Scan for the cell matching the given text and deliver its [x, y] coordinate at center. 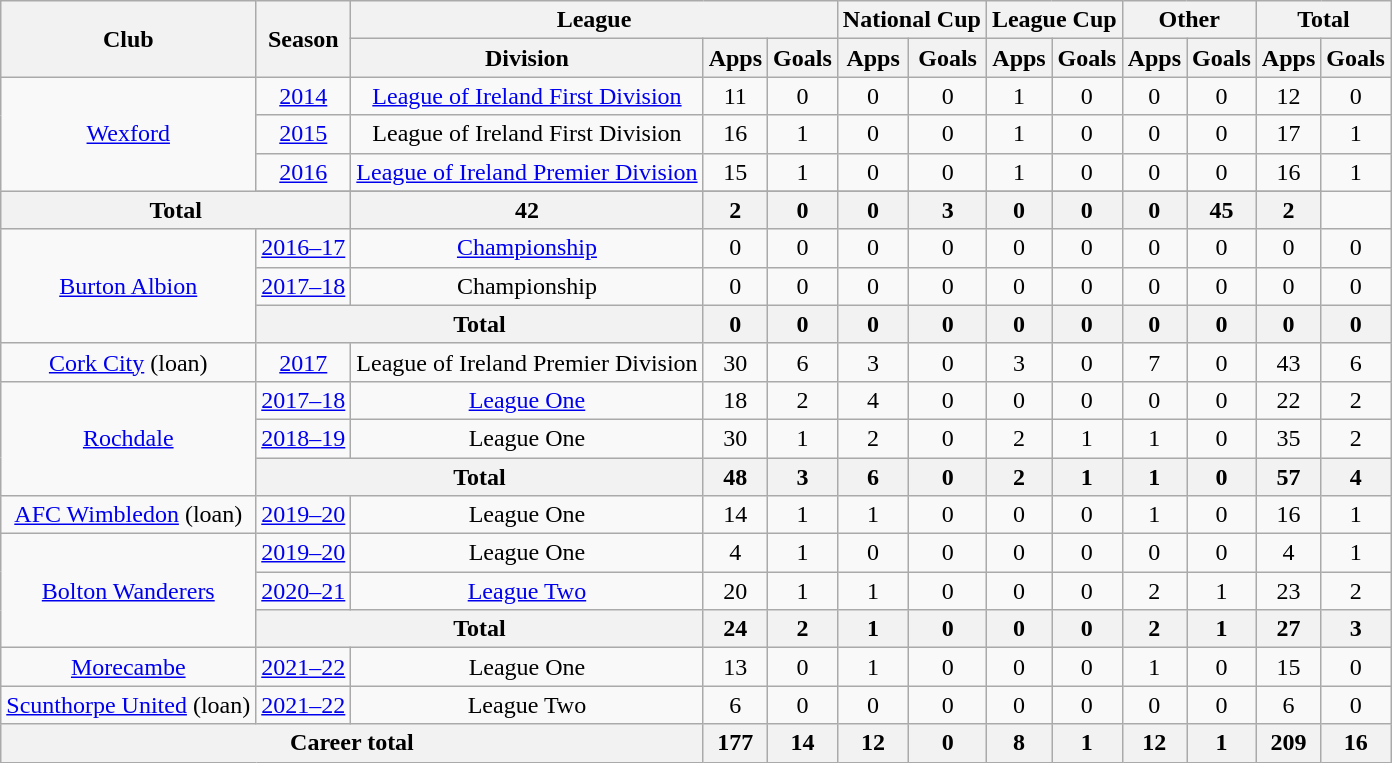
8 [1018, 743]
Burton Albion [128, 286]
7 [1154, 362]
League Cup [1054, 20]
45 [1222, 210]
2014 [304, 96]
48 [735, 477]
Career total [352, 743]
177 [735, 743]
2016–17 [304, 248]
National Cup [912, 20]
Rochdale [128, 438]
22 [1288, 400]
209 [1288, 743]
Wexford [128, 134]
17 [1288, 134]
24 [735, 629]
42 [527, 210]
2015 [304, 134]
2016 [304, 172]
2017 [304, 362]
57 [1288, 477]
Bolton Wanderers [128, 591]
Club [128, 39]
2018–19 [304, 438]
13 [735, 667]
Cork City (loan) [128, 362]
18 [735, 400]
League [594, 20]
20 [735, 591]
Season [304, 39]
AFC Wimbledon (loan) [128, 515]
43 [1288, 362]
35 [1288, 438]
23 [1288, 591]
11 [735, 96]
Other [1189, 20]
Morecambe [128, 667]
Division [527, 58]
27 [1288, 629]
2020–21 [304, 591]
Scunthorpe United (loan) [128, 705]
